Capture the cell that displays the provided text and extract its (X, Y) central coordinate. 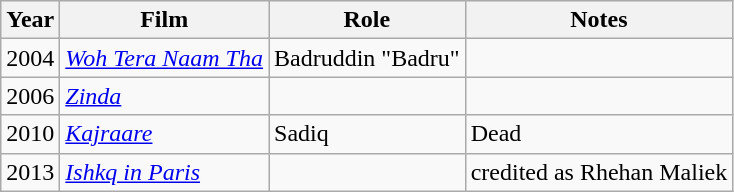
Sadiq (366, 134)
credited as Rhehan Maliek (599, 172)
Ishkq in Paris (164, 172)
Role (366, 20)
Zinda (164, 96)
Notes (599, 20)
Film (164, 20)
2010 (30, 134)
Dead (599, 134)
2004 (30, 58)
2013 (30, 172)
2006 (30, 96)
Kajraare (164, 134)
Year (30, 20)
Badruddin "Badru" (366, 58)
Woh Tera Naam Tha (164, 58)
